Determine the (x, y) coordinate at the center of the cell enclosing the given text.  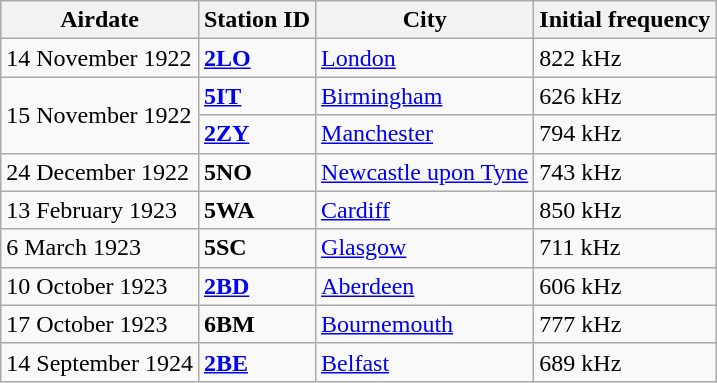
Belfast (425, 362)
711 kHz (625, 248)
10 October 1923 (100, 286)
14 November 1922 (100, 58)
London (425, 58)
5NO (256, 172)
Manchester (425, 134)
2LO (256, 58)
689 kHz (625, 362)
Airdate (100, 20)
743 kHz (625, 172)
15 November 1922 (100, 115)
6 March 1923 (100, 248)
606 kHz (625, 286)
850 kHz (625, 210)
5IT (256, 96)
Aberdeen (425, 286)
Cardiff (425, 210)
Glasgow (425, 248)
794 kHz (625, 134)
2ZY (256, 134)
5WA (256, 210)
24 December 1922 (100, 172)
777 kHz (625, 324)
6BM (256, 324)
14 September 1924 (100, 362)
Initial frequency (625, 20)
Station ID (256, 20)
City (425, 20)
822 kHz (625, 58)
17 October 1923 (100, 324)
Birmingham (425, 96)
626 kHz (625, 96)
Bournemouth (425, 324)
2BE (256, 362)
13 February 1923 (100, 210)
2BD (256, 286)
5SC (256, 248)
Newcastle upon Tyne (425, 172)
